Detect which cell encompasses the target text, then output its [X, Y] center coordinate. 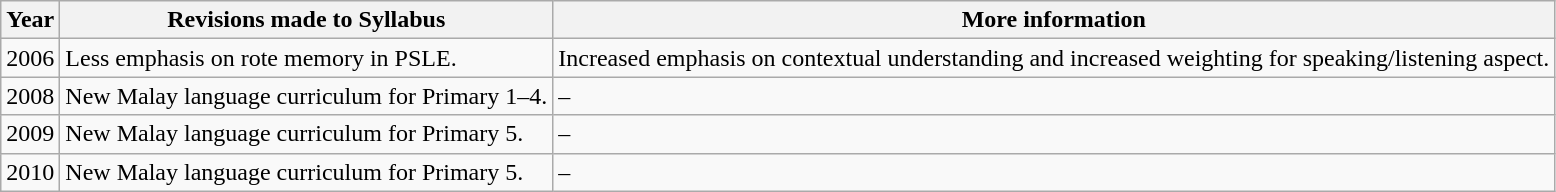
2010 [30, 172]
Increased emphasis on contextual understanding and increased weighting for speaking/listening aspect. [1054, 58]
2006 [30, 58]
Year [30, 20]
2008 [30, 96]
New Malay language curriculum for Primary 1–4. [306, 96]
Less emphasis on rote memory in PSLE. [306, 58]
2009 [30, 134]
Revisions made to Syllabus [306, 20]
More information [1054, 20]
